Extract the (x, y) coordinate from the center of the cell holding the provided text.  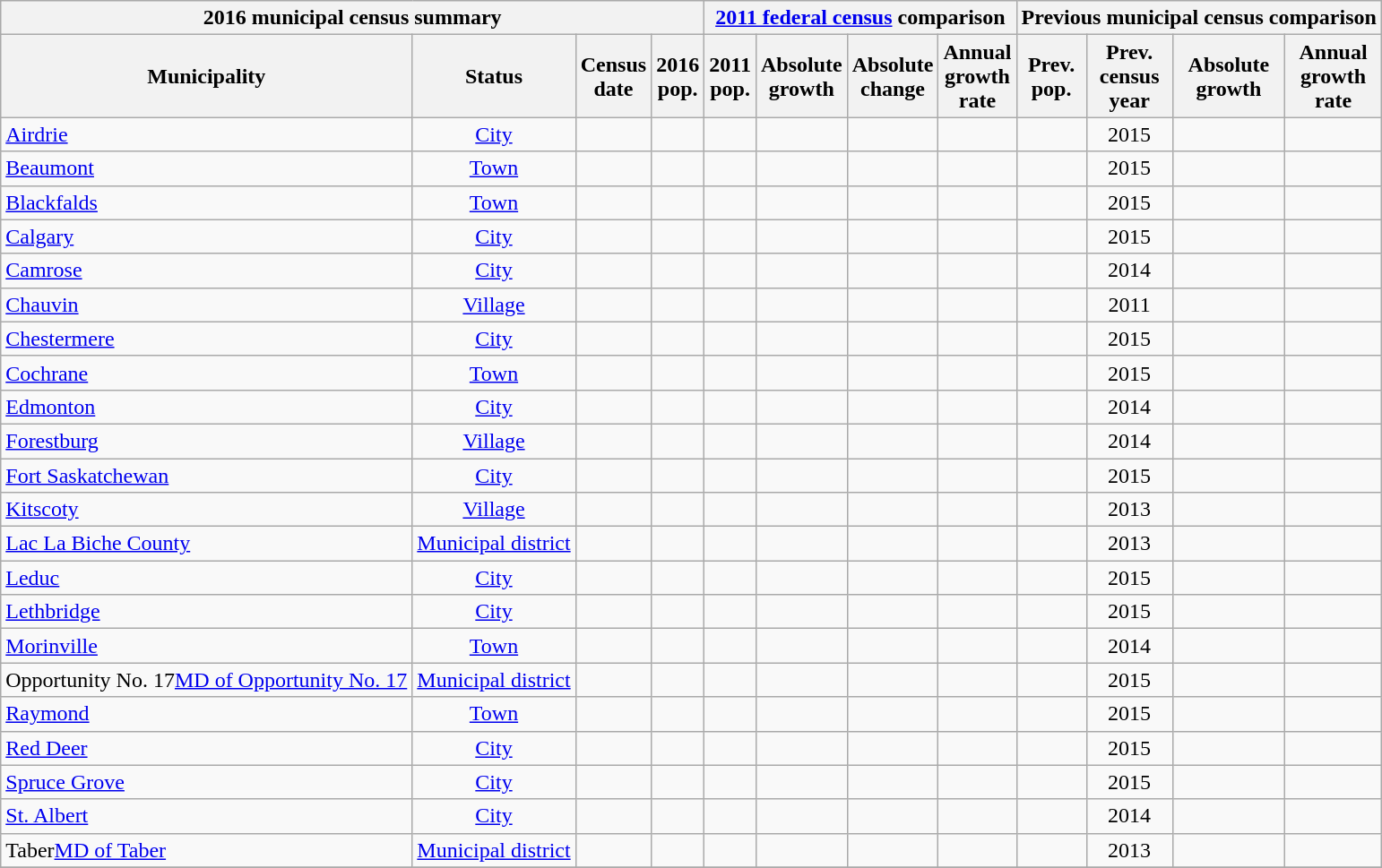
Forestburg (206, 441)
Blackfalds (206, 202)
Opportunity No. 17MD of Opportunity No. 17 (206, 680)
Chestermere (206, 339)
Airdrie (206, 134)
Edmonton (206, 407)
Municipality (206, 76)
Censusdate (613, 76)
Red Deer (206, 748)
Fort Saskatchewan (206, 476)
Lac La Biche County (206, 544)
St. Albert (206, 816)
TaberMD of Taber (206, 850)
Absolutechange (893, 76)
Beaumont (206, 168)
Raymond (206, 714)
Prev.pop. (1051, 76)
Spruce Grove (206, 782)
Status (494, 76)
2011pop. (730, 76)
Leduc (206, 578)
2016 municipal census summary (353, 18)
Morinville (206, 646)
2011 federal census comparison (860, 18)
Previous municipal census comparison (1199, 18)
Chauvin (206, 305)
Camrose (206, 271)
2011 (1129, 305)
Calgary (206, 236)
Kitscoty (206, 510)
Lethbridge (206, 612)
Cochrane (206, 373)
2016pop. (678, 76)
Prev.censusyear (1129, 76)
